Detect which cell encompasses the target text, then output its [X, Y] center coordinate. 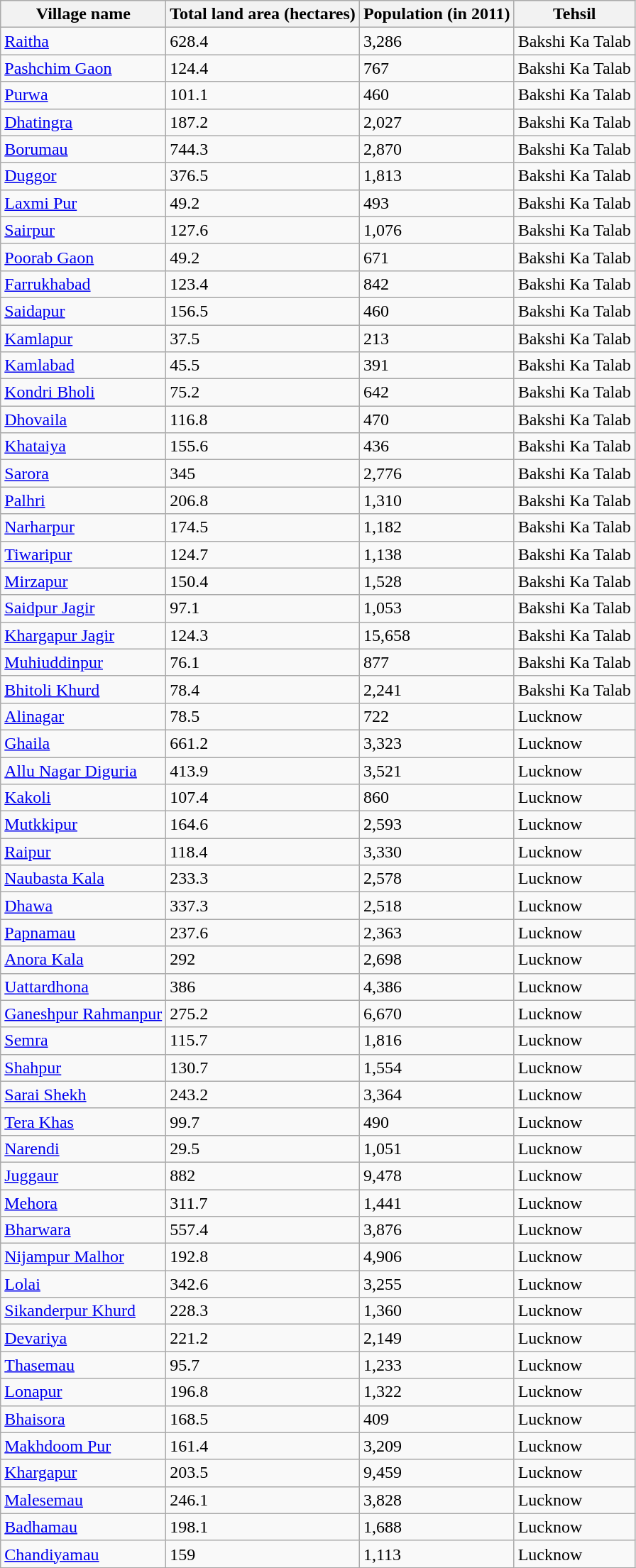
1,138 [437, 554]
Makhdoom Pur [84, 1446]
3,364 [437, 1095]
Kondri Bholi [84, 393]
Alinagar [84, 716]
3,330 [437, 852]
3,521 [437, 770]
Shahpur [84, 1068]
Uattardhona [84, 987]
Ghaila [84, 743]
116.8 [263, 420]
95.7 [263, 1365]
1,816 [437, 1041]
337.3 [263, 906]
37.5 [263, 339]
9,478 [437, 1175]
Narharpur [84, 527]
Kakoli [84, 798]
3,876 [437, 1230]
2,593 [437, 825]
Laxmi Pur [84, 203]
203.5 [263, 1473]
1,053 [437, 608]
490 [437, 1122]
Poorab Gaon [84, 257]
78.4 [263, 689]
Tehsil [574, 14]
1,322 [437, 1392]
1,441 [437, 1203]
1,813 [437, 176]
78.5 [263, 716]
Sarai Shekh [84, 1095]
2,149 [437, 1338]
187.2 [263, 122]
213 [437, 339]
Purwa [84, 95]
292 [263, 960]
671 [437, 257]
Dhovaila [84, 420]
Bhitoli Khurd [84, 689]
1,051 [437, 1148]
386 [263, 987]
243.2 [263, 1095]
Thasemau [84, 1365]
493 [437, 203]
3,828 [437, 1500]
Tera Khas [84, 1122]
233.3 [263, 879]
Ganeshpur Rahmanpur [84, 1014]
Lonapur [84, 1392]
76.1 [263, 662]
860 [437, 798]
Semra [84, 1041]
3,286 [437, 41]
Chandiyamau [84, 1554]
156.5 [263, 311]
221.2 [263, 1338]
168.5 [263, 1419]
Naubasta Kala [84, 879]
Lolai [84, 1284]
882 [263, 1175]
Bharwara [84, 1230]
Khargapur [84, 1473]
Juggaur [84, 1175]
6,670 [437, 1014]
2,363 [437, 933]
15,658 [437, 635]
118.4 [263, 852]
196.8 [263, 1392]
Sairpur [84, 230]
155.6 [263, 446]
97.1 [263, 608]
1,528 [437, 581]
101.1 [263, 95]
Farrukhabad [84, 284]
642 [437, 393]
3,209 [437, 1446]
9,459 [437, 1473]
1,554 [437, 1068]
Sikanderpur Khurd [84, 1311]
Saidpur Jagir [84, 608]
Khataiya [84, 446]
Tiwaripur [84, 554]
342.6 [263, 1284]
1,182 [437, 527]
1,310 [437, 500]
Saidapur [84, 311]
2,518 [437, 906]
Raitha [84, 41]
Narendi [84, 1148]
2,870 [437, 149]
391 [437, 366]
75.2 [263, 393]
159 [263, 1554]
744.3 [263, 149]
Duggor [84, 176]
Badhamau [84, 1527]
1,233 [437, 1365]
2,698 [437, 960]
45.5 [263, 366]
Papnamau [84, 933]
Khargapur Jagir [84, 635]
Raipur [84, 852]
237.6 [263, 933]
767 [437, 68]
557.4 [263, 1230]
123.4 [263, 284]
722 [437, 716]
161.4 [263, 1446]
107.4 [263, 798]
Borumau [84, 149]
206.8 [263, 500]
Muhiuddinpur [84, 662]
275.2 [263, 1014]
1,113 [437, 1554]
Anora Kala [84, 960]
150.4 [263, 581]
29.5 [263, 1148]
Malesemau [84, 1500]
124.7 [263, 554]
4,906 [437, 1257]
Mirzapur [84, 581]
198.1 [263, 1527]
409 [437, 1419]
2,241 [437, 689]
127.6 [263, 230]
Village name [84, 14]
130.7 [263, 1068]
877 [437, 662]
Palhri [84, 500]
2,027 [437, 122]
Allu Nagar Diguria [84, 770]
124.4 [263, 68]
99.7 [263, 1122]
174.5 [263, 527]
Kamlabad [84, 366]
2,776 [437, 473]
1,688 [437, 1527]
436 [437, 446]
164.6 [263, 825]
Bhaisora [84, 1419]
Mehora [84, 1203]
345 [263, 473]
Dhatingra [84, 122]
311.7 [263, 1203]
1,360 [437, 1311]
Sarora [84, 473]
Devariya [84, 1338]
2,578 [437, 879]
124.3 [263, 635]
Dhawa [84, 906]
Total land area (hectares) [263, 14]
Pashchim Gaon [84, 68]
Nijampur Malhor [84, 1257]
Kamlapur [84, 339]
661.2 [263, 743]
3,323 [437, 743]
Population (in 2011) [437, 14]
Mutkkipur [84, 825]
842 [437, 284]
628.4 [263, 41]
192.8 [263, 1257]
413.9 [263, 770]
115.7 [263, 1041]
470 [437, 420]
3,255 [437, 1284]
4,386 [437, 987]
228.3 [263, 1311]
246.1 [263, 1500]
1,076 [437, 230]
376.5 [263, 176]
